Search for the cell housing the specified text and yield its (x, y) center coordinate. 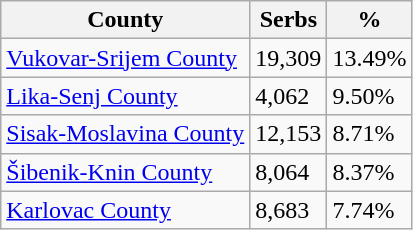
Sisak-Moslavina County (126, 134)
8,683 (288, 210)
4,062 (288, 96)
12,153 (288, 134)
8.71% (370, 134)
County (126, 20)
Karlovac County (126, 210)
8,064 (288, 172)
13.49% (370, 58)
Vukovar-Srijem County (126, 58)
7.74% (370, 210)
Serbs (288, 20)
8.37% (370, 172)
19,309 (288, 58)
Šibenik-Knin County (126, 172)
Lika-Senj County (126, 96)
% (370, 20)
9.50% (370, 96)
